Output the (X, Y) coordinate of the center of the cell containing the given text.  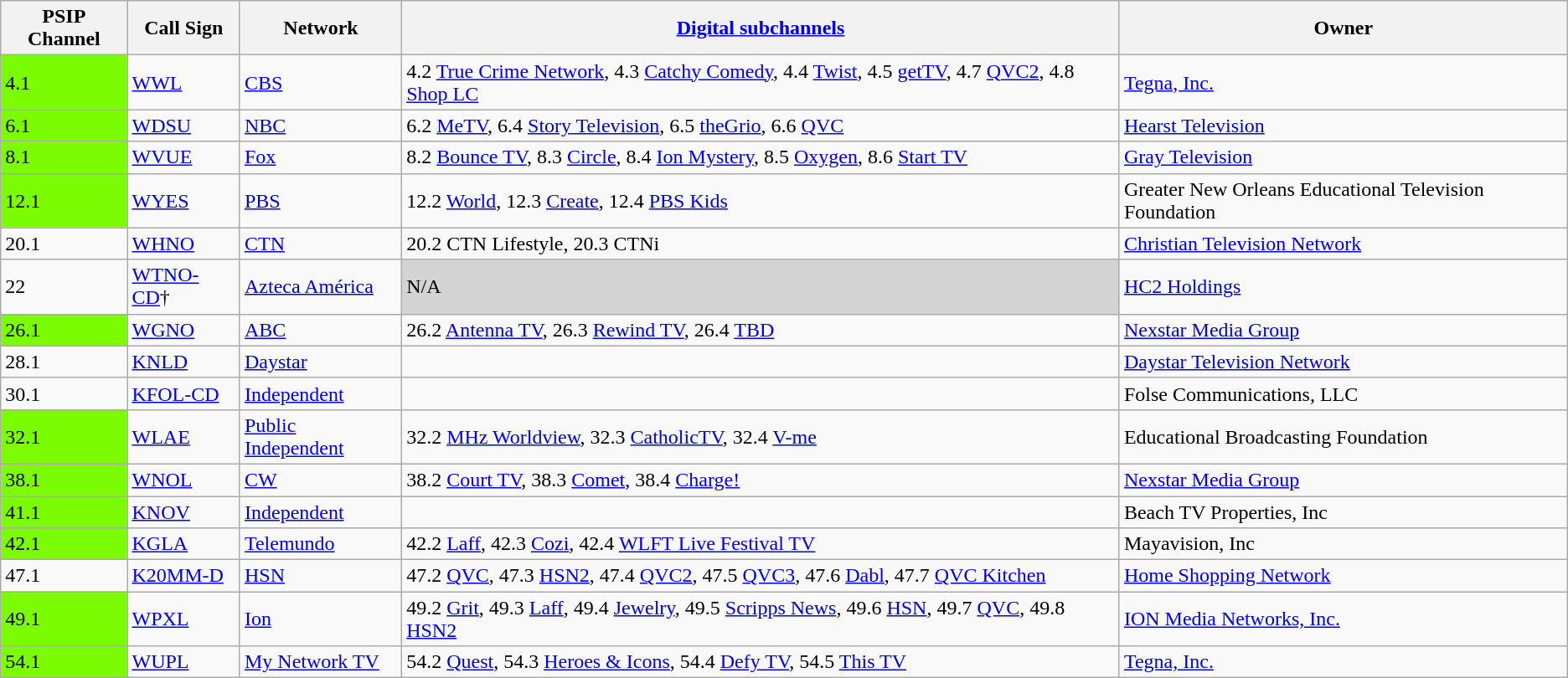
28.1 (64, 362)
CTN (320, 244)
PBS (320, 201)
WHNO (183, 244)
WTNO-CD† (183, 286)
WLAE (183, 437)
Greater New Orleans Educational Television Foundation (1344, 201)
8.1 (64, 157)
KNOV (183, 511)
WGNO (183, 330)
CBS (320, 82)
Beach TV Properties, Inc (1344, 511)
47.1 (64, 576)
Public Independent (320, 437)
CW (320, 480)
HC2 Holdings (1344, 286)
4.1 (64, 82)
KGLA (183, 544)
47.2 QVC, 47.3 HSN2, 47.4 QVC2, 47.5 QVC3, 47.6 Dabl, 47.7 QVC Kitchen (761, 576)
Network (320, 28)
Telemundo (320, 544)
Gray Television (1344, 157)
49.1 (64, 619)
Daystar Television Network (1344, 362)
Fox (320, 157)
WDSU (183, 126)
32.1 (64, 437)
WPXL (183, 619)
42.1 (64, 544)
WVUE (183, 157)
Home Shopping Network (1344, 576)
Call Sign (183, 28)
Mayavision, Inc (1344, 544)
PSIP Channel (64, 28)
30.1 (64, 393)
Azteca América (320, 286)
Owner (1344, 28)
Ion (320, 619)
22 (64, 286)
KNLD (183, 362)
26.2 Antenna TV, 26.3 Rewind TV, 26.4 TBD (761, 330)
6.1 (64, 126)
N/A (761, 286)
20.2 CTN Lifestyle, 20.3 CTNi (761, 244)
Digital subchannels (761, 28)
KFOL-CD (183, 393)
12.2 World, 12.3 Create, 12.4 PBS Kids (761, 201)
8.2 Bounce TV, 8.3 Circle, 8.4 Ion Mystery, 8.5 Oxygen, 8.6 Start TV (761, 157)
12.1 (64, 201)
41.1 (64, 511)
54.1 (64, 662)
42.2 Laff, 42.3 Cozi, 42.4 WLFT Live Festival TV (761, 544)
NBC (320, 126)
49.2 Grit, 49.3 Laff, 49.4 Jewelry, 49.5 Scripps News, 49.6 HSN, 49.7 QVC, 49.8 HSN2 (761, 619)
WWL (183, 82)
38.2 Court TV, 38.3 Comet, 38.4 Charge! (761, 480)
WUPL (183, 662)
Folse Communications, LLC (1344, 393)
20.1 (64, 244)
ION Media Networks, Inc. (1344, 619)
4.2 True Crime Network, 4.3 Catchy Comedy, 4.4 Twist, 4.5 getTV, 4.7 QVC2, 4.8 Shop LC (761, 82)
WNOL (183, 480)
WYES (183, 201)
My Network TV (320, 662)
Daystar (320, 362)
Educational Broadcasting Foundation (1344, 437)
32.2 MHz Worldview, 32.3 CatholicTV, 32.4 V-me (761, 437)
HSN (320, 576)
Christian Television Network (1344, 244)
K20MM-D (183, 576)
ABC (320, 330)
54.2 Quest, 54.3 Heroes & Icons, 54.4 Defy TV, 54.5 This TV (761, 662)
Hearst Television (1344, 126)
26.1 (64, 330)
6.2 MeTV, 6.4 Story Television, 6.5 theGrio, 6.6 QVC (761, 126)
38.1 (64, 480)
